Identify which cell holds the provided text, then report its [x, y] central coordinate. 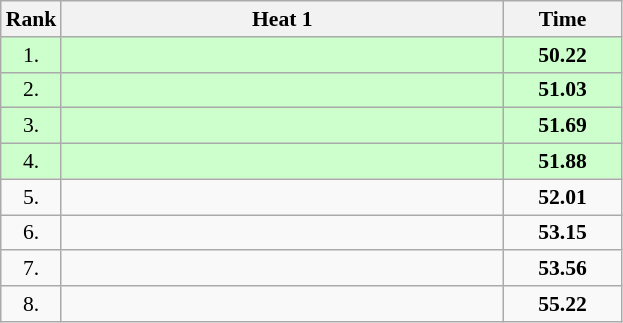
53.56 [562, 269]
52.01 [562, 197]
51.69 [562, 126]
8. [32, 304]
50.22 [562, 55]
Rank [32, 19]
51.03 [562, 90]
55.22 [562, 304]
53.15 [562, 233]
5. [32, 197]
51.88 [562, 162]
4. [32, 162]
Heat 1 [282, 19]
6. [32, 233]
Time [562, 19]
7. [32, 269]
2. [32, 90]
1. [32, 55]
3. [32, 126]
